Identify which cell holds the provided text, then report its (x, y) central coordinate. 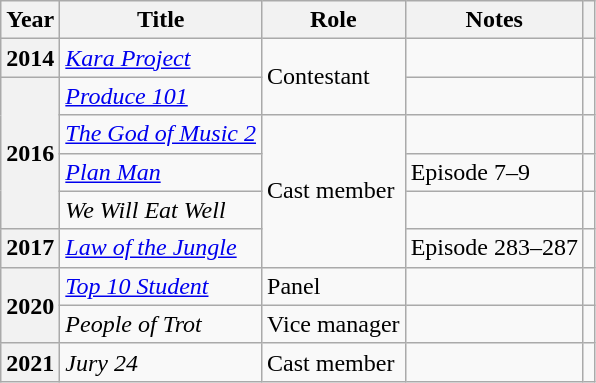
Produce 101 (161, 96)
The God of Music 2 (161, 134)
Plan Man (161, 172)
Contestant (334, 77)
2016 (30, 153)
Episode 283–287 (494, 248)
Role (334, 20)
Title (161, 20)
Year (30, 20)
Notes (494, 20)
2020 (30, 305)
Jury 24 (161, 362)
Panel (334, 286)
Vice manager (334, 324)
We Will Eat Well (161, 210)
Episode 7–9 (494, 172)
2021 (30, 362)
Top 10 Student (161, 286)
Kara Project (161, 58)
2014 (30, 58)
People of Trot (161, 324)
Law of the Jungle (161, 248)
2017 (30, 248)
